Locate the cell with the specified text and output its [X, Y] center coordinate. 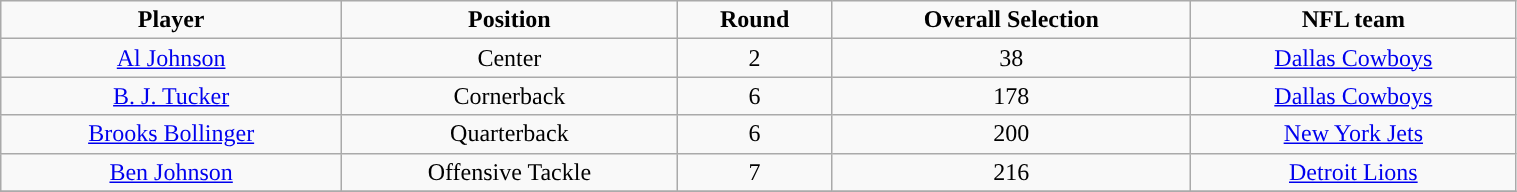
Cornerback [510, 96]
Player [172, 20]
Position [510, 20]
38 [1012, 58]
Center [510, 58]
Detroit Lions [1354, 172]
Brooks Bollinger [172, 134]
178 [1012, 96]
Al Johnson [172, 58]
Round [754, 20]
NFL team [1354, 20]
Quarterback [510, 134]
7 [754, 172]
200 [1012, 134]
2 [754, 58]
216 [1012, 172]
Ben Johnson [172, 172]
Offensive Tackle [510, 172]
Overall Selection [1012, 20]
New York Jets [1354, 134]
B. J. Tucker [172, 96]
